Return the (x, y) coordinate for the center point of the cell that contains the specified text.  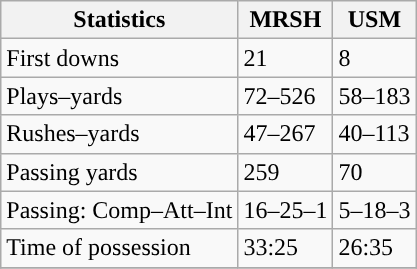
259 (286, 172)
USM (374, 20)
Statistics (120, 20)
40–113 (374, 134)
5–18–3 (374, 210)
Plays–yards (120, 96)
58–183 (374, 96)
Passing: Comp–Att–Int (120, 210)
47–267 (286, 134)
21 (286, 58)
70 (374, 172)
Rushes–yards (120, 134)
8 (374, 58)
Time of possession (120, 248)
Passing yards (120, 172)
16–25–1 (286, 210)
MRSH (286, 20)
72–526 (286, 96)
First downs (120, 58)
33:25 (286, 248)
26:35 (374, 248)
